Extract the [X, Y] coordinate from the center of the cell holding the provided text.  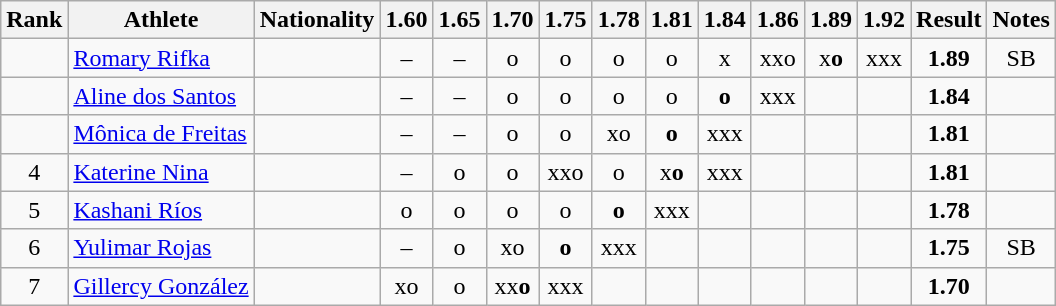
4 [34, 172]
Romary Rifka [161, 58]
Notes [1021, 20]
Aline dos Santos [161, 96]
5 [34, 210]
Rank [34, 20]
1.86 [778, 20]
Result [949, 20]
x [724, 58]
1.65 [460, 20]
Mônica de Freitas [161, 134]
6 [34, 248]
Kashani Ríos [161, 210]
7 [34, 286]
Gillercy González [161, 286]
Athlete [161, 20]
Yulimar Rojas [161, 248]
Nationality [317, 20]
Katerine Nina [161, 172]
1.92 [884, 20]
1.60 [406, 20]
